Scan for the cell matching the given text and deliver its (X, Y) coordinate at center. 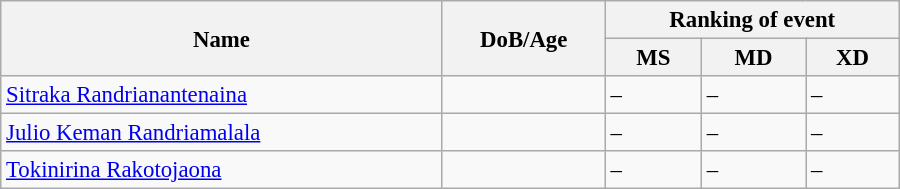
Julio Keman Randriamalala (222, 133)
MD (753, 58)
DoB/Age (524, 38)
MS (653, 58)
Sitraka Randrianantenaina (222, 95)
Tokinirina Rakotojaona (222, 170)
XD (853, 58)
Name (222, 38)
Ranking of event (752, 20)
